Scan for the cell matching the given text and deliver its [X, Y] coordinate at center. 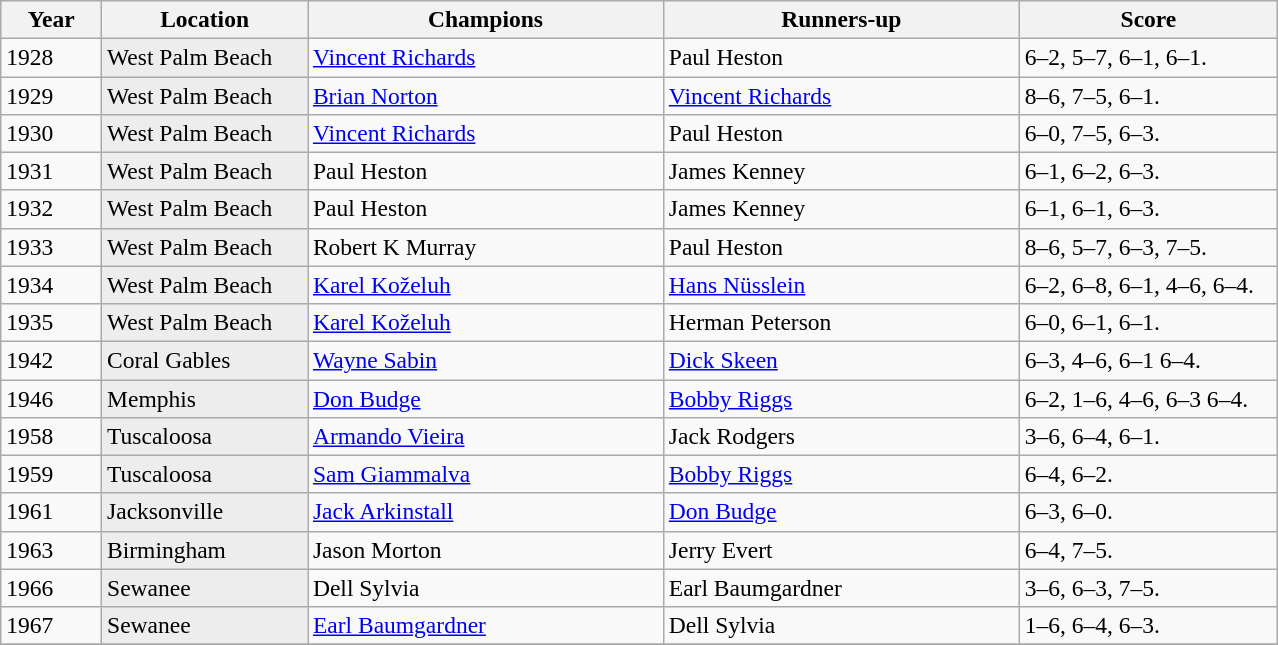
Jerry Evert [841, 550]
Sam Giammalva [486, 474]
6–3, 6–0. [1148, 512]
6–2, 1–6, 4–6, 6–3 6–4. [1148, 398]
1966 [52, 588]
Wayne Sabin [486, 360]
8–6, 7–5, 6–1. [1148, 95]
6–1, 6–2, 6–3. [1148, 171]
Score [1148, 19]
1958 [52, 436]
6–2, 6–8, 6–1, 4–6, 6–4. [1148, 285]
Runners-up [841, 19]
1–6, 6–4, 6–3. [1148, 625]
3–6, 6–3, 7–5. [1148, 588]
Champions [486, 19]
6–0, 6–1, 6–1. [1148, 322]
Jacksonville [205, 512]
1930 [52, 133]
8–6, 5–7, 6–3, 7–5. [1148, 247]
1931 [52, 171]
Dick Skeen [841, 360]
1967 [52, 625]
1942 [52, 360]
1959 [52, 474]
Birmingham [205, 550]
6–1, 6–1, 6–3. [1148, 209]
1961 [52, 512]
Year [52, 19]
Jason Morton [486, 550]
6–2, 5–7, 6–1, 6–1. [1148, 57]
Memphis [205, 398]
Hans Nüsslein [841, 285]
Location [205, 19]
1935 [52, 322]
6–4, 6–2. [1148, 474]
1928 [52, 57]
Herman Peterson [841, 322]
Robert K Murray [486, 247]
1929 [52, 95]
Coral Gables [205, 360]
1963 [52, 550]
1932 [52, 209]
6–0, 7–5, 6–3. [1148, 133]
1946 [52, 398]
1934 [52, 285]
3–6, 6–4, 6–1. [1148, 436]
Jack Rodgers [841, 436]
Jack Arkinstall [486, 512]
Armando Vieira [486, 436]
6–4, 7–5. [1148, 550]
6–3, 4–6, 6–1 6–4. [1148, 360]
1933 [52, 247]
Brian Norton [486, 95]
